Scan for the cell matching the given text and deliver its [X, Y] coordinate at center. 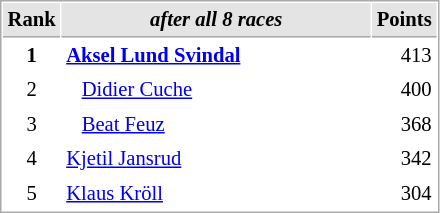
Rank [32, 20]
3 [32, 124]
304 [404, 194]
1 [32, 56]
400 [404, 90]
after all 8 races [216, 20]
2 [32, 90]
Klaus Kröll [216, 194]
5 [32, 194]
Points [404, 20]
413 [404, 56]
342 [404, 158]
368 [404, 124]
Didier Cuche [216, 90]
Aksel Lund Svindal [216, 56]
4 [32, 158]
Beat Feuz [216, 124]
Kjetil Jansrud [216, 158]
